Find where the given text appears and provide that cell's center as [X, Y] coordinate. 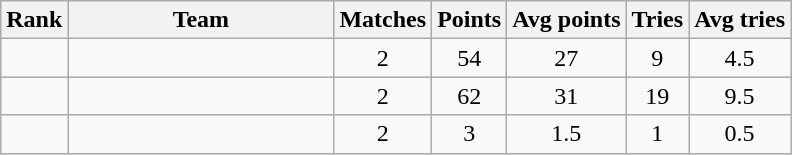
Points [470, 20]
9 [658, 58]
1.5 [566, 134]
Tries [658, 20]
Avg points [566, 20]
9.5 [740, 96]
Avg tries [740, 20]
27 [566, 58]
Rank [34, 20]
Matches [383, 20]
3 [470, 134]
1 [658, 134]
4.5 [740, 58]
31 [566, 96]
54 [470, 58]
0.5 [740, 134]
19 [658, 96]
Team [201, 20]
62 [470, 96]
